Provide the (X, Y) coordinate of the cell's center where the given text is located.  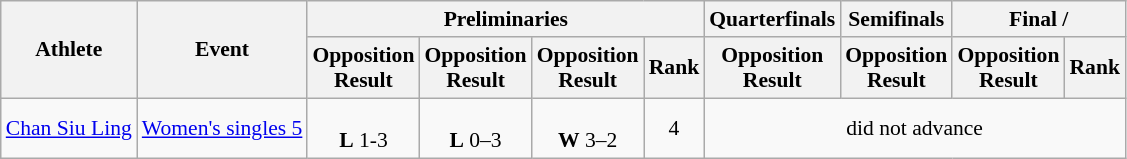
W 3–2 (588, 128)
Preliminaries (506, 19)
Quarterfinals (772, 19)
Semifinals (896, 19)
4 (674, 128)
Final / (1038, 19)
Women's singles 5 (222, 128)
did not advance (914, 128)
L 0–3 (475, 128)
Athlete (69, 50)
L 1-3 (363, 128)
Event (222, 50)
Chan Siu Ling (69, 128)
